Capture the cell that displays the provided text and extract its (X, Y) central coordinate. 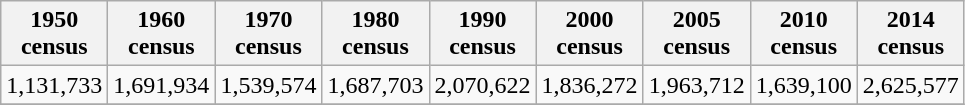
1970 census (268, 34)
2005 census (696, 34)
2010 census (804, 34)
1,539,574 (268, 85)
1,963,712 (696, 85)
1,836,272 (590, 85)
1,131,733 (54, 85)
1,687,703 (376, 85)
1,691,934 (162, 85)
1950 census (54, 34)
1990 census (482, 34)
1980 census (376, 34)
2000 census (590, 34)
1960 census (162, 34)
2,070,622 (482, 85)
2014 census (910, 34)
1,639,100 (804, 85)
2,625,577 (910, 85)
